Output the [x, y] coordinate of the center of the cell containing the given text.  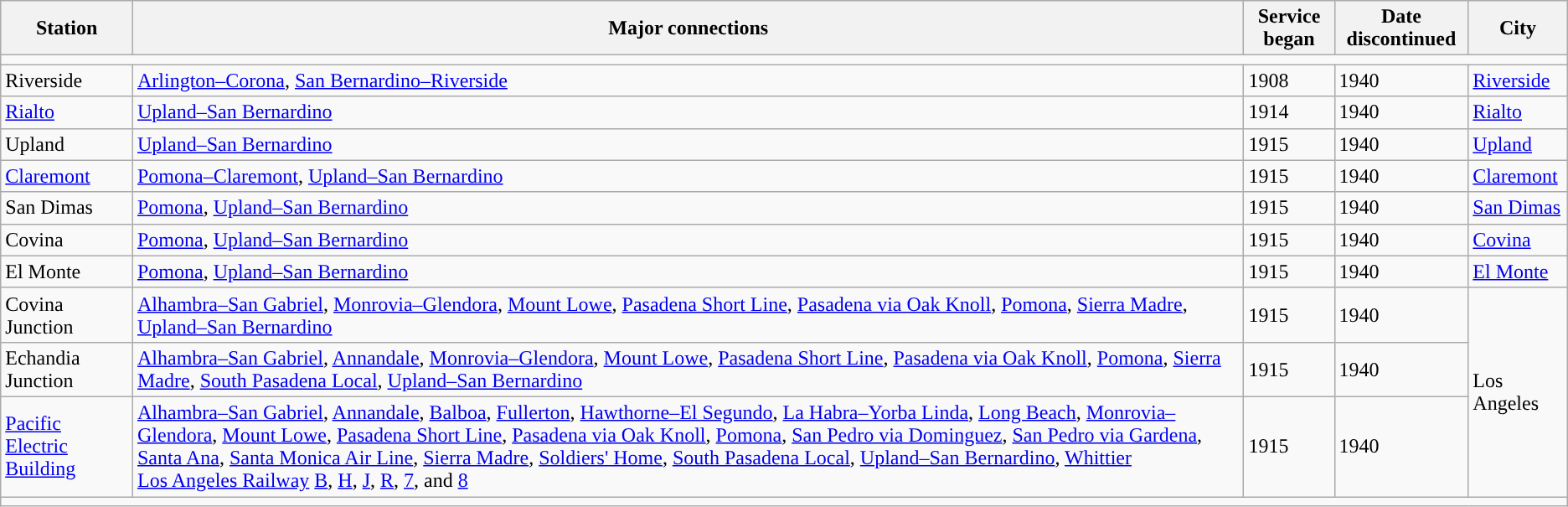
Service began [1289, 28]
City [1518, 28]
Covina Junction [67, 315]
1914 [1289, 112]
Arlington–Corona, San Bernardino–Riverside [688, 80]
Pacific Electric Building [67, 446]
Echandia Junction [67, 369]
Date discontinued [1401, 28]
Station [67, 28]
Pomona–Claremont, Upland–San Bernardino [688, 176]
1908 [1289, 80]
Los Angeles [1518, 392]
Major connections [688, 28]
Alhambra–San Gabriel, Monrovia–Glendora, Mount Lowe, Pasadena Short Line, Pasadena via Oak Knoll, Pomona, Sierra Madre, Upland–San Bernardino [688, 315]
